Pinpoint the cell where the given text exists, returning its (x, y) midpoint coordinate. 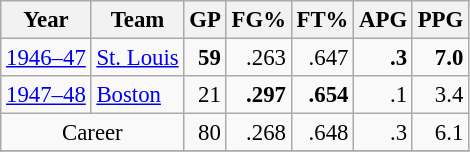
.647 (322, 58)
3.4 (440, 95)
59 (205, 58)
.268 (258, 133)
Career (92, 133)
.648 (322, 133)
APG (384, 20)
.654 (322, 95)
GP (205, 20)
80 (205, 133)
.297 (258, 95)
Year (46, 20)
.1 (384, 95)
FT% (322, 20)
St. Louis (138, 58)
.263 (258, 58)
7.0 (440, 58)
PPG (440, 20)
6.1 (440, 133)
21 (205, 95)
1947–48 (46, 95)
Team (138, 20)
1946–47 (46, 58)
FG% (258, 20)
Boston (138, 95)
